Search for the cell housing the specified text and yield its [x, y] center coordinate. 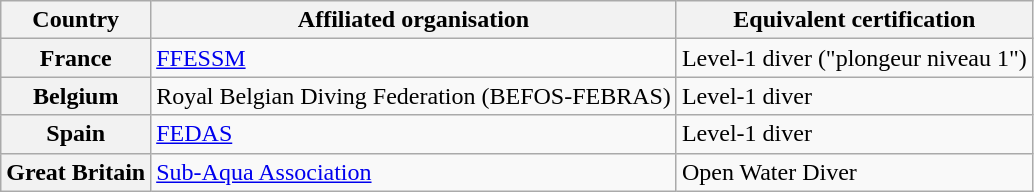
Royal Belgian Diving Federation (BEFOS-FEBRAS) [414, 96]
FEDAS [414, 134]
Open Water Diver [854, 172]
Sub-Aqua Association [414, 172]
Affiliated organisation [414, 20]
FFESSM [414, 58]
Equivalent certification [854, 20]
Spain [76, 134]
France [76, 58]
Great Britain [76, 172]
Belgium [76, 96]
Level-1 diver ("plongeur niveau 1") [854, 58]
Country [76, 20]
